Find where the given text appears and provide that cell's center as (X, Y) coordinate. 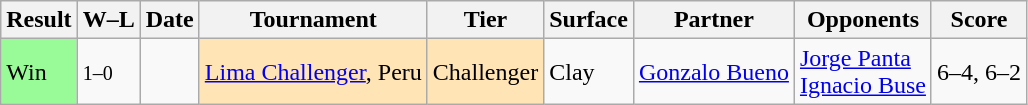
6–4, 6–2 (978, 72)
Result (39, 20)
Partner (714, 20)
Lima Challenger, Peru (313, 72)
Surface (589, 20)
1–0 (108, 72)
Gonzalo Bueno (714, 72)
Clay (589, 72)
Win (39, 72)
Tier (485, 20)
Score (978, 20)
Jorge Panta Ignacio Buse (862, 72)
W–L (108, 20)
Opponents (862, 20)
Challenger (485, 72)
Date (170, 20)
Tournament (313, 20)
